Identify which cell holds the provided text, then report its (x, y) central coordinate. 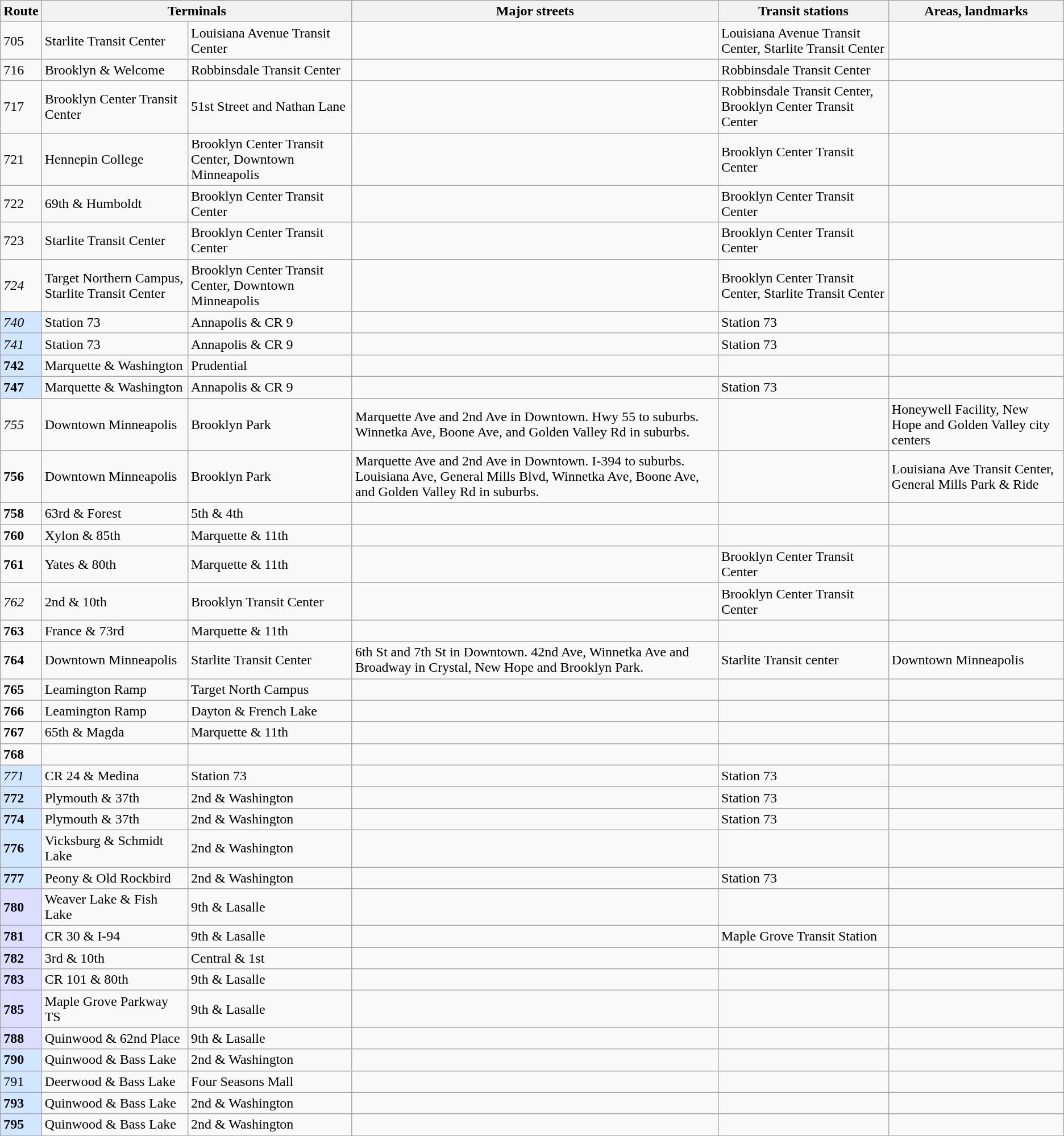
793 (21, 1103)
Terminals (197, 11)
705 (21, 41)
Louisiana Ave Transit Center, General Mills Park & Ride (976, 477)
766 (21, 711)
768 (21, 754)
772 (21, 797)
791 (21, 1081)
782 (21, 958)
2nd & 10th (115, 601)
63rd & Forest (115, 514)
CR 24 & Medina (115, 776)
Areas, landmarks (976, 11)
747 (21, 387)
756 (21, 477)
763 (21, 631)
Vicksburg & Schmidt Lake (115, 848)
723 (21, 241)
Central & 1st (271, 958)
Route (21, 11)
767 (21, 733)
Peony & Old Rockbird (115, 878)
790 (21, 1060)
Yates & 80th (115, 565)
Maple Grove Parkway TS (115, 1009)
762 (21, 601)
781 (21, 937)
Quinwood & 62nd Place (115, 1038)
Starlite Transit center (803, 660)
Robbinsdale Transit Center, Brooklyn Center Transit Center (803, 107)
Marquette Ave and 2nd Ave in Downtown. I-394 to suburbs. Louisiana Ave, General Mills Blvd, Winnetka Ave, Boone Ave, and Golden Valley Rd in suburbs. (535, 477)
740 (21, 322)
Xylon & 85th (115, 535)
Louisiana Avenue Transit Center (271, 41)
Louisiana Avenue Transit Center, Starlite Transit Center (803, 41)
776 (21, 848)
788 (21, 1038)
755 (21, 424)
795 (21, 1125)
3rd & 10th (115, 958)
6th St and 7th St in Downtown. 42nd Ave, Winnetka Ave and Broadway in Crystal, New Hope and Brooklyn Park. (535, 660)
760 (21, 535)
5th & 4th (271, 514)
742 (21, 365)
Major streets (535, 11)
783 (21, 980)
65th & Magda (115, 733)
69th & Humboldt (115, 203)
724 (21, 285)
France & 73rd (115, 631)
Target North Campus (271, 689)
Deerwood & Bass Lake (115, 1081)
Dayton & French Lake (271, 711)
721 (21, 159)
764 (21, 660)
716 (21, 70)
Brooklyn & Welcome (115, 70)
CR 101 & 80th (115, 980)
741 (21, 344)
Target Northern Campus, Starlite Transit Center (115, 285)
Transit stations (803, 11)
Weaver Lake & Fish Lake (115, 907)
Four Seasons Mall (271, 1081)
Hennepin College (115, 159)
722 (21, 203)
758 (21, 514)
Brooklyn Center Transit Center, Starlite Transit Center (803, 285)
777 (21, 878)
51st Street and Nathan Lane (271, 107)
Brooklyn Transit Center (271, 601)
785 (21, 1009)
Prudential (271, 365)
774 (21, 819)
717 (21, 107)
780 (21, 907)
765 (21, 689)
Maple Grove Transit Station (803, 937)
CR 30 & I-94 (115, 937)
761 (21, 565)
Honeywell Facility, New Hope and Golden Valley city centers (976, 424)
771 (21, 776)
Marquette Ave and 2nd Ave in Downtown. Hwy 55 to suburbs. Winnetka Ave, Boone Ave, and Golden Valley Rd in suburbs. (535, 424)
